From the cell containing the given text, extract its center point as [x, y] coordinate. 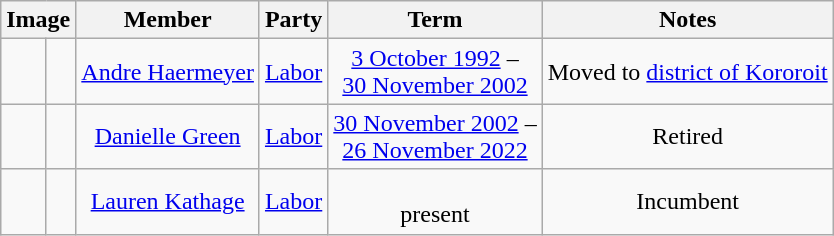
Lauren Kathage [168, 202]
Notes [688, 20]
Term [435, 20]
30 November 2002 – 26 November 2022 [435, 136]
Image [38, 20]
Andre Haermeyer [168, 72]
Retired [688, 136]
Incumbent [688, 202]
Moved to district of Kororoit [688, 72]
Danielle Green [168, 136]
3 October 1992 – 30 November 2002 [435, 72]
Member [168, 20]
Party [293, 20]
present [435, 202]
